Search for the cell housing the specified text and yield its [x, y] center coordinate. 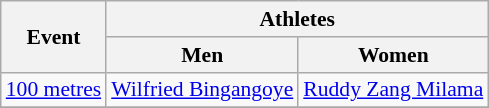
Wilfried Bingangoye [202, 90]
Women [393, 55]
Men [202, 55]
100 metres [54, 90]
Ruddy Zang Milama [393, 90]
Event [54, 36]
Athletes [297, 19]
